Search for the cell housing the specified text and yield its (X, Y) center coordinate. 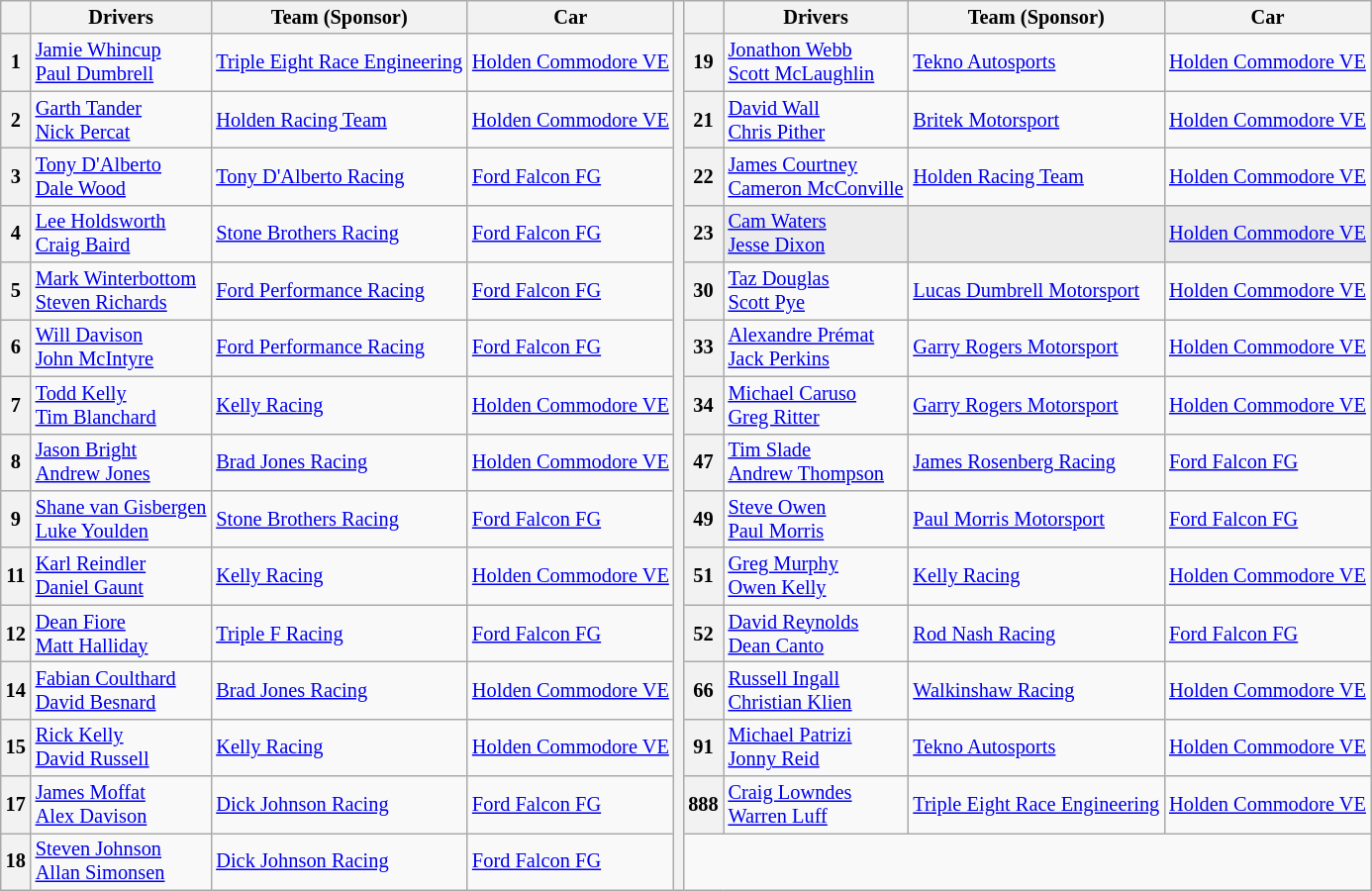
49 (703, 519)
Will Davison John McIntyre (121, 347)
47 (703, 462)
Karl Reindler Daniel Gaunt (121, 576)
Tony D'Alberto Dale Wood (121, 176)
Shane van Gisbergen Luke Youlden (121, 519)
Walkinshaw Racing (1035, 690)
1 (16, 62)
33 (703, 347)
Rick Kelly David Russell (121, 747)
Tim Slade Andrew Thompson (816, 462)
Triple F Racing (339, 634)
David Wall Chris Pither (816, 120)
David Reynolds Dean Canto (816, 634)
2 (16, 120)
888 (703, 805)
9 (16, 519)
91 (703, 747)
Russell Ingall Christian Klien (816, 690)
66 (703, 690)
Steve Owen Paul Morris (816, 519)
Garth Tander Nick Percat (121, 120)
James Courtney Cameron McConville (816, 176)
Michael Caruso Greg Ritter (816, 405)
Jamie Whincup Paul Dumbrell (121, 62)
19 (703, 62)
Taz Douglas Scott Pye (816, 291)
Greg Murphy Owen Kelly (816, 576)
Todd Kelly Tim Blanchard (121, 405)
Jonathon Webb Scott McLaughlin (816, 62)
Cam Waters Jesse Dixon (816, 234)
8 (16, 462)
5 (16, 291)
12 (16, 634)
7 (16, 405)
Tony D'Alberto Racing (339, 176)
15 (16, 747)
Mark Winterbottom Steven Richards (121, 291)
4 (16, 234)
Lee Holdsworth Craig Baird (121, 234)
Paul Morris Motorsport (1035, 519)
Steven Johnson Allan Simonsen (121, 861)
Jason Bright Andrew Jones (121, 462)
51 (703, 576)
Craig Lowndes Warren Luff (816, 805)
22 (703, 176)
Fabian Coulthard David Besnard (121, 690)
6 (16, 347)
52 (703, 634)
3 (16, 176)
17 (16, 805)
11 (16, 576)
Michael Patrizi Jonny Reid (816, 747)
Dean Fiore Matt Halliday (121, 634)
Lucas Dumbrell Motorsport (1035, 291)
23 (703, 234)
James Rosenberg Racing (1035, 462)
30 (703, 291)
34 (703, 405)
Britek Motorsport (1035, 120)
21 (703, 120)
Alexandre Prémat Jack Perkins (816, 347)
James Moffat Alex Davison (121, 805)
Rod Nash Racing (1035, 634)
14 (16, 690)
18 (16, 861)
